Identify which cell holds the provided text, then report its (X, Y) central coordinate. 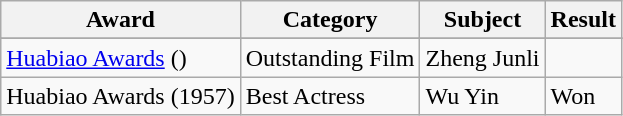
Huabiao Awards () (120, 58)
Subject (482, 20)
Best Actress (330, 96)
Huabiao Awards (1957) (120, 96)
Outstanding Film (330, 58)
Zheng Junli (482, 58)
Result (583, 20)
Category (330, 20)
Wu Yin (482, 96)
Award (120, 20)
Won (583, 96)
